Provide the (x, y) coordinate of the cell's center where the given text is located.  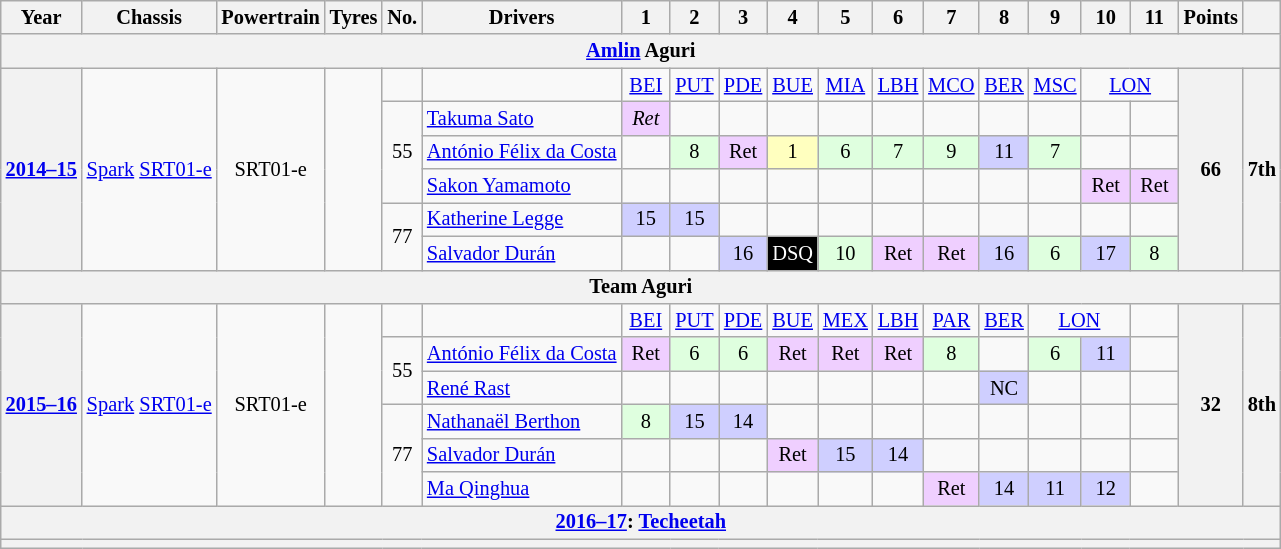
René Rast (522, 388)
2015–16 (42, 404)
Ma Qinghua (522, 489)
MCO (951, 85)
MIA (846, 85)
Drivers (522, 17)
2 (694, 17)
Year (42, 17)
7th (1262, 169)
2014–15 (42, 169)
DSQ (792, 253)
PAR (951, 320)
Amlin Aguri (641, 51)
MSC (1056, 85)
32 (1211, 404)
Sakon Yamamoto (522, 186)
8th (1262, 404)
12 (1106, 489)
No. (402, 17)
Points (1211, 17)
5 (846, 17)
Katherine Legge (522, 219)
3 (744, 17)
Team Aguri (641, 287)
Takuma Sato (522, 118)
Tyres (354, 17)
Powertrain (271, 17)
17 (1106, 253)
4 (792, 17)
Nathanaël Berthon (522, 421)
NC (1004, 388)
66 (1211, 169)
MEX (846, 320)
Chassis (150, 17)
2016–17: Techeetah (641, 522)
